From the cell containing the given text, extract its center point as (X, Y) coordinate. 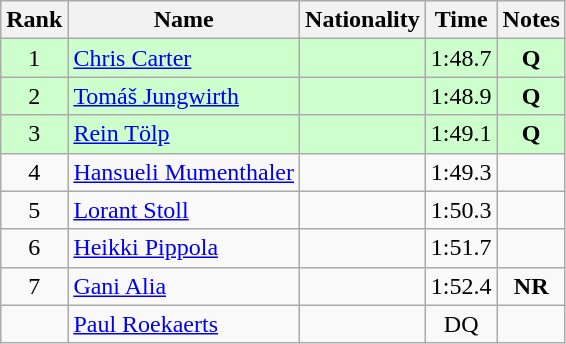
3 (34, 134)
Chris Carter (184, 58)
1 (34, 58)
Name (184, 20)
1:52.4 (461, 286)
Paul Roekaerts (184, 324)
1:48.9 (461, 96)
NR (531, 286)
2 (34, 96)
Rein Tölp (184, 134)
1:48.7 (461, 58)
1:49.1 (461, 134)
Nationality (363, 20)
7 (34, 286)
Gani Alia (184, 286)
1:50.3 (461, 210)
5 (34, 210)
Rank (34, 20)
Hansueli Mumenthaler (184, 172)
4 (34, 172)
Heikki Pippola (184, 248)
Tomáš Jungwirth (184, 96)
Notes (531, 20)
Time (461, 20)
Lorant Stoll (184, 210)
1:51.7 (461, 248)
1:49.3 (461, 172)
6 (34, 248)
DQ (461, 324)
